Capture the cell that displays the provided text and extract its (x, y) central coordinate. 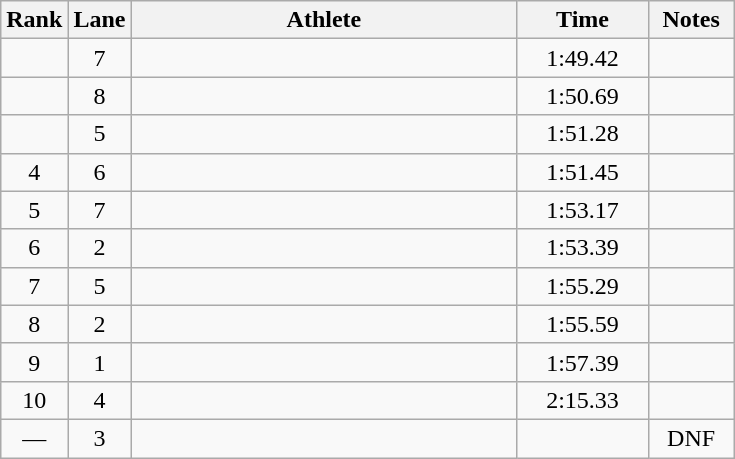
1:55.59 (582, 324)
1:50.69 (582, 96)
9 (34, 362)
Athlete (324, 20)
10 (34, 400)
Time (582, 20)
3 (100, 438)
1:51.45 (582, 172)
1:53.39 (582, 248)
DNF (691, 438)
2:15.33 (582, 400)
1:55.29 (582, 286)
1:49.42 (582, 58)
1:57.39 (582, 362)
1:51.28 (582, 134)
Notes (691, 20)
Lane (100, 20)
1 (100, 362)
1:53.17 (582, 210)
Rank (34, 20)
— (34, 438)
